Provide the (x, y) coordinate of the cell's center where the given text is located.  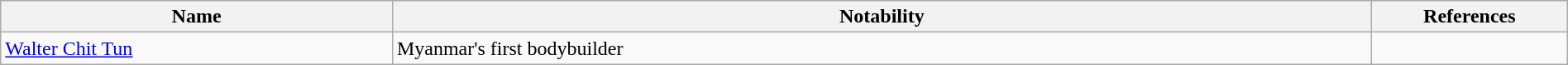
Notability (882, 17)
Myanmar's first bodybuilder (882, 48)
Walter Chit Tun (197, 48)
Name (197, 17)
References (1469, 17)
